From the cell containing the given text, extract its center point as [X, Y] coordinate. 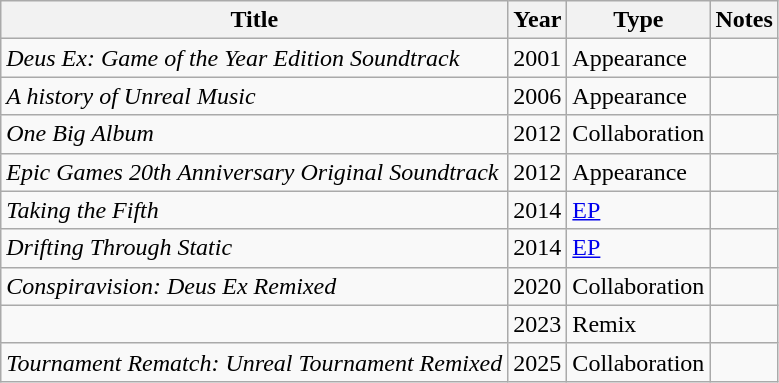
2006 [538, 96]
Deus Ex: Game of the Year Edition Soundtrack [254, 58]
Taking the Fifth [254, 210]
Notes [744, 20]
2025 [538, 362]
Type [638, 20]
2020 [538, 286]
One Big Album [254, 134]
A history of Unreal Music [254, 96]
2001 [538, 58]
Year [538, 20]
2023 [538, 324]
Epic Games 20th Anniversary Original Soundtrack [254, 172]
Drifting Through Static [254, 248]
Conspiravision: Deus Ex Remixed [254, 286]
Tournament Rematch: Unreal Tournament Remixed [254, 362]
Title [254, 20]
Remix [638, 324]
